Provide the [x, y] coordinate of the cell's center where the given text is located.  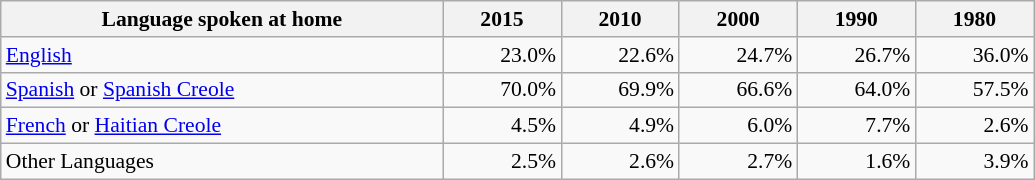
4.5% [502, 126]
2000 [738, 19]
70.0% [502, 90]
Language spoken at home [222, 19]
1.6% [856, 162]
3.9% [974, 162]
6.0% [738, 126]
24.7% [738, 55]
2.7% [738, 162]
22.6% [620, 55]
1980 [974, 19]
7.7% [856, 126]
2015 [502, 19]
69.9% [620, 90]
36.0% [974, 55]
64.0% [856, 90]
Spanish or Spanish Creole [222, 90]
2010 [620, 19]
French or Haitian Creole [222, 126]
4.9% [620, 126]
26.7% [856, 55]
2.5% [502, 162]
Other Languages [222, 162]
66.6% [738, 90]
English [222, 55]
1990 [856, 19]
57.5% [974, 90]
23.0% [502, 55]
